Determine the [X, Y] coordinate at the center of the cell enclosing the given text.  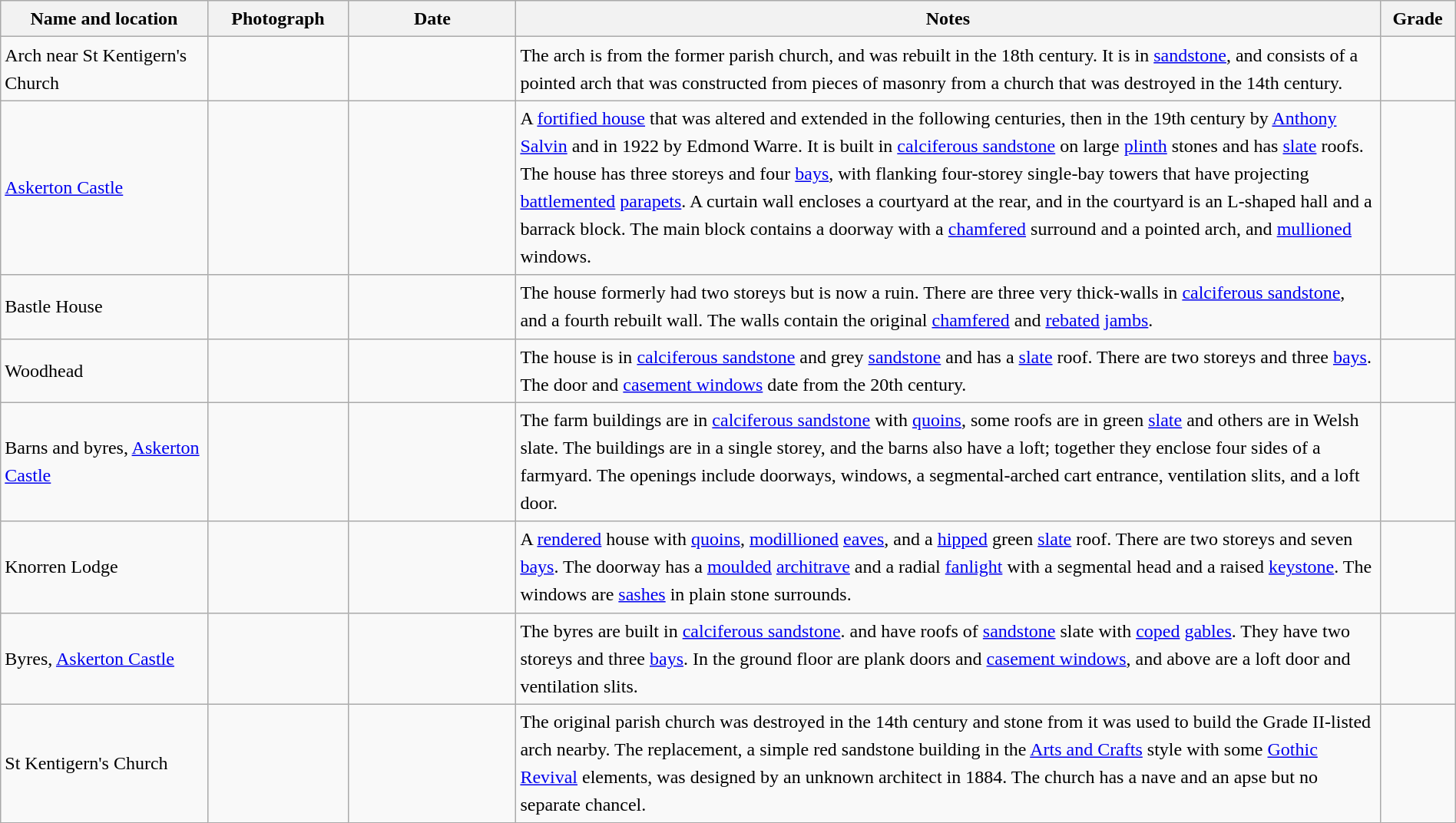
Grade [1418, 18]
Bastle House [104, 307]
St Kentigern's Church [104, 763]
Arch near St Kentigern's Church [104, 69]
Askerton Castle [104, 187]
Date [432, 18]
Photograph [278, 18]
Name and location [104, 18]
Barns and byres, Askerton Castle [104, 462]
Woodhead [104, 370]
Byres, Askerton Castle [104, 659]
Knorren Lodge [104, 567]
Notes [948, 18]
